Extract the [X, Y] coordinate from the center of the cell holding the provided text.  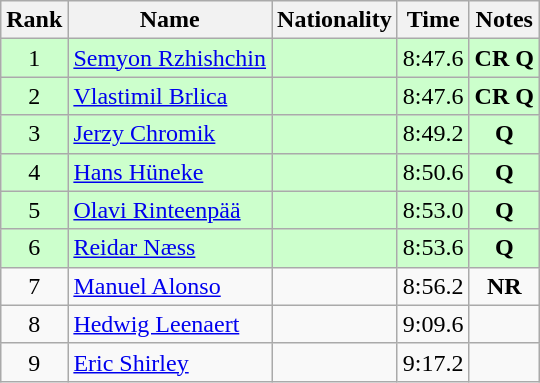
9:09.6 [433, 324]
8:50.6 [433, 172]
8:56.2 [433, 286]
Jerzy Chromik [170, 134]
2 [34, 96]
Semyon Rzhishchin [170, 58]
Rank [34, 20]
6 [34, 248]
9 [34, 362]
Olavi Rinteenpää [170, 210]
8:53.0 [433, 210]
8 [34, 324]
NR [504, 286]
Nationality [335, 20]
Vlastimil Brlica [170, 96]
Eric Shirley [170, 362]
Name [170, 20]
Notes [504, 20]
Time [433, 20]
5 [34, 210]
7 [34, 286]
Reidar Næss [170, 248]
Manuel Alonso [170, 286]
Hedwig Leenaert [170, 324]
1 [34, 58]
8:53.6 [433, 248]
4 [34, 172]
Hans Hüneke [170, 172]
9:17.2 [433, 362]
8:49.2 [433, 134]
3 [34, 134]
